Return the [X, Y] coordinate for the center point of the cell that contains the specified text.  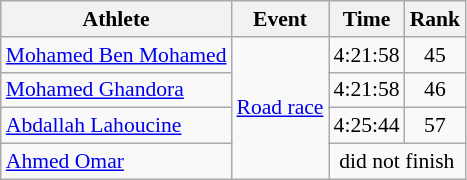
Road race [280, 108]
4:25:44 [367, 126]
45 [436, 55]
57 [436, 126]
Athlete [116, 19]
Ahmed Omar [116, 162]
Mohamed Ben Mohamed [116, 55]
Mohamed Ghandora [116, 90]
Rank [436, 19]
Time [367, 19]
did not finish [398, 162]
46 [436, 90]
Event [280, 19]
Abdallah Lahoucine [116, 126]
